Output the (X, Y) coordinate of the center of the cell containing the given text.  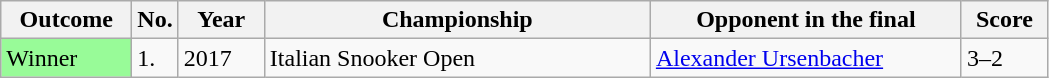
Championship (457, 20)
Outcome (66, 20)
2017 (221, 58)
Winner (66, 58)
Score (1004, 20)
No. (155, 20)
3–2 (1004, 58)
Alexander Ursenbacher (806, 58)
Italian Snooker Open (457, 58)
Opponent in the final (806, 20)
1. (155, 58)
Year (221, 20)
